Determine the [X, Y] coordinate at the center of the cell enclosing the given text.  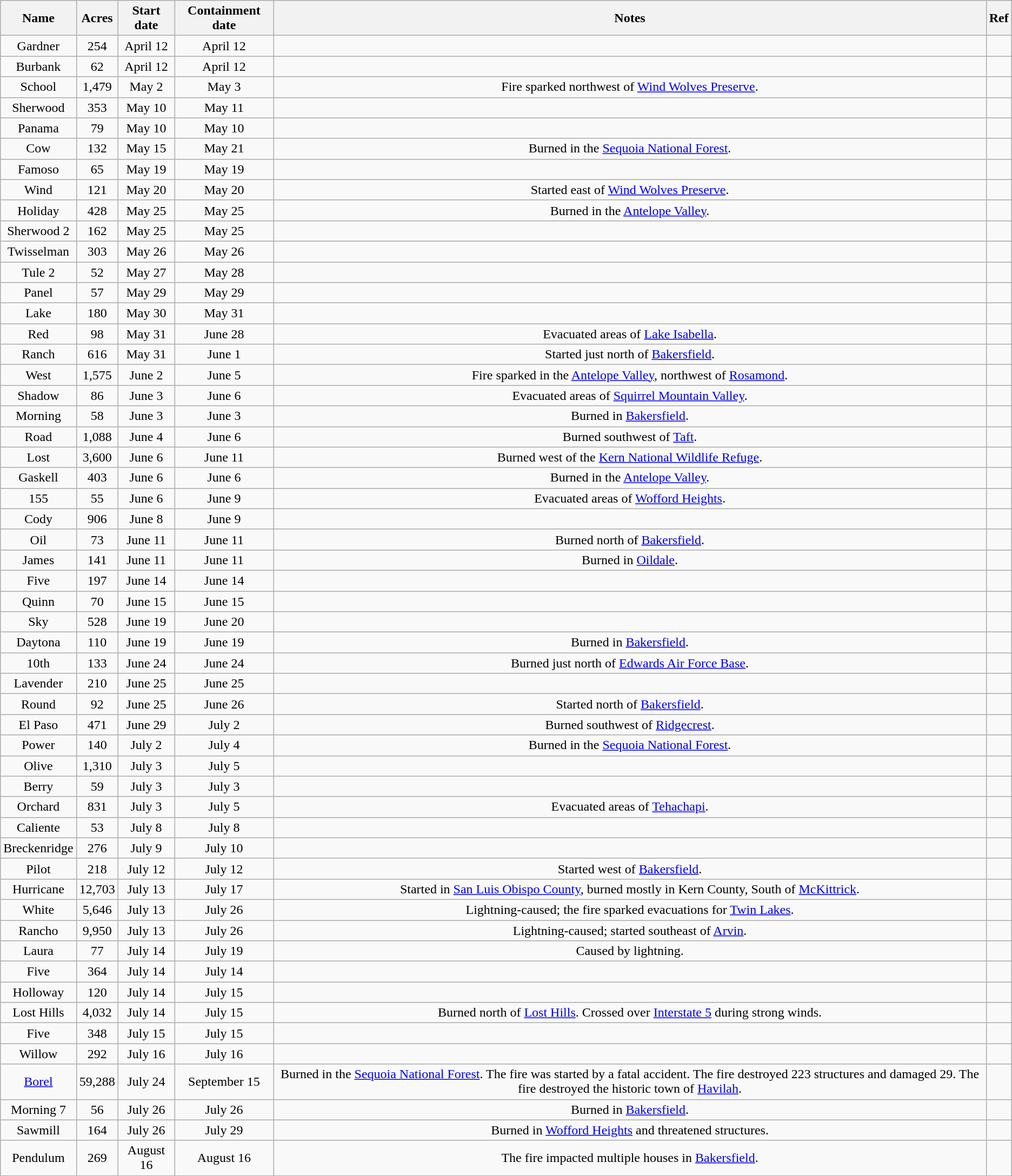
Sawmill [38, 1130]
Burbank [38, 66]
The fire impacted multiple houses in Bakersfield. [630, 1158]
110 [97, 643]
Gaskell [38, 478]
62 [97, 66]
Evacuated areas of Squirrel Mountain Valley. [630, 396]
616 [97, 355]
Famoso [38, 169]
Lavender [38, 684]
Lost Hills [38, 1013]
906 [97, 519]
June 2 [146, 375]
3,600 [97, 457]
Start date [146, 18]
July 9 [146, 848]
180 [97, 313]
Panel [38, 293]
831 [97, 807]
Caliente [38, 827]
Breckenridge [38, 848]
65 [97, 169]
Olive [38, 766]
Started in San Luis Obispo County, burned mostly in Kern County, South of McKittrick. [630, 889]
141 [97, 560]
Round [38, 704]
5,646 [97, 910]
Pilot [38, 868]
Berry [38, 786]
528 [97, 622]
254 [97, 46]
292 [97, 1054]
June 5 [224, 375]
Started east of Wind Wolves Preserve. [630, 190]
White [38, 910]
59 [97, 786]
428 [97, 210]
Evacuated areas of Lake Isabella. [630, 334]
1,088 [97, 437]
School [38, 87]
Lake [38, 313]
12,703 [97, 889]
Gardner [38, 46]
98 [97, 334]
59,288 [97, 1082]
162 [97, 231]
Started west of Bakersfield. [630, 868]
10th [38, 663]
May 15 [146, 149]
Willow [38, 1054]
4,032 [97, 1013]
Cow [38, 149]
Daytona [38, 643]
86 [97, 396]
Evacuated areas of Wofford Heights. [630, 498]
77 [97, 951]
140 [97, 745]
May 30 [146, 313]
Wind [38, 190]
Quinn [38, 602]
353 [97, 108]
121 [97, 190]
Fire sparked northwest of Wind Wolves Preserve. [630, 87]
Oil [38, 539]
James [38, 560]
Started north of Bakersfield. [630, 704]
Name [38, 18]
May 28 [224, 272]
West [38, 375]
52 [97, 272]
Lightning-caused; the fire sparked evacuations for Twin Lakes. [630, 910]
164 [97, 1130]
58 [97, 416]
Red [38, 334]
79 [97, 128]
May 21 [224, 149]
May 27 [146, 272]
Cody [38, 519]
June 20 [224, 622]
Panama [38, 128]
Lightning-caused; started southeast of Arvin. [630, 930]
July 17 [224, 889]
Evacuated areas of Tehachapi. [630, 807]
Morning 7 [38, 1110]
Power [38, 745]
303 [97, 251]
Holiday [38, 210]
July 19 [224, 951]
July 10 [224, 848]
403 [97, 478]
55 [97, 498]
Pendulum [38, 1158]
Notes [630, 18]
73 [97, 539]
Burned southwest of Ridgecrest. [630, 725]
Road [38, 437]
210 [97, 684]
Burned north of Bakersfield. [630, 539]
July 29 [224, 1130]
Burned north of Lost Hills. Crossed over Interstate 5 during strong winds. [630, 1013]
June 28 [224, 334]
May 3 [224, 87]
May 11 [224, 108]
Orchard [38, 807]
Containment date [224, 18]
471 [97, 725]
May 2 [146, 87]
276 [97, 848]
57 [97, 293]
Caused by lightning. [630, 951]
9,950 [97, 930]
1,479 [97, 87]
July 4 [224, 745]
El Paso [38, 725]
133 [97, 663]
1,310 [97, 766]
September 15 [224, 1082]
Tule 2 [38, 272]
Shadow [38, 396]
Holloway [38, 992]
Ranch [38, 355]
Rancho [38, 930]
Laura [38, 951]
Started just north of Bakersfield. [630, 355]
Burned west of the Kern National Wildlife Refuge. [630, 457]
Burned southwest of Taft. [630, 437]
53 [97, 827]
Morning [38, 416]
Burned just north of Edwards Air Force Base. [630, 663]
56 [97, 1110]
269 [97, 1158]
Burned in Wofford Heights and threatened structures. [630, 1130]
Twisselman [38, 251]
June 4 [146, 437]
70 [97, 602]
Borel [38, 1082]
348 [97, 1033]
June 1 [224, 355]
June 26 [224, 704]
Sky [38, 622]
1,575 [97, 375]
Ref [999, 18]
155 [38, 498]
364 [97, 972]
Sherwood [38, 108]
June 29 [146, 725]
218 [97, 868]
July 24 [146, 1082]
197 [97, 580]
132 [97, 149]
Hurricane [38, 889]
June 8 [146, 519]
Acres [97, 18]
Burned in Oildale. [630, 560]
120 [97, 992]
Sherwood 2 [38, 231]
92 [97, 704]
Lost [38, 457]
Fire sparked in the Antelope Valley, northwest of Rosamond. [630, 375]
